For the text-containing cell, return its midpoint in (X, Y) coordinate format. 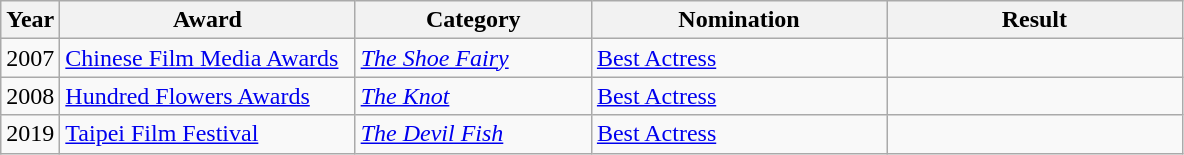
Chinese Film Media Awards (208, 58)
The Shoe Fairy (473, 58)
Hundred Flowers Awards (208, 96)
Result (1034, 20)
2007 (30, 58)
Year (30, 20)
The Knot (473, 96)
Award (208, 20)
Nomination (738, 20)
Taipei Film Festival (208, 134)
2019 (30, 134)
The Devil Fish (473, 134)
2008 (30, 96)
Category (473, 20)
